From the cell containing the given text, extract its center point as [X, Y] coordinate. 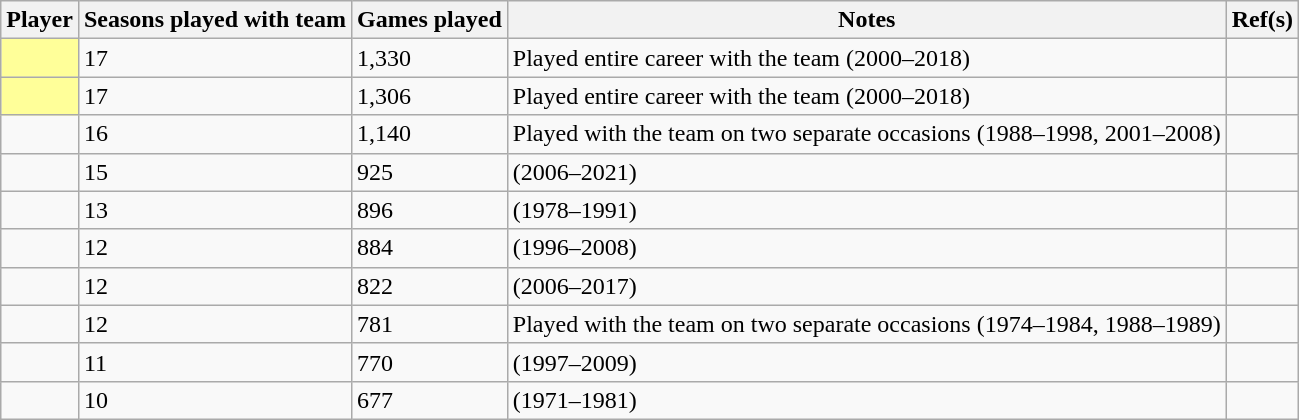
(1971–1981) [866, 400]
781 [430, 324]
(1978–1991) [866, 210]
(2006–2021) [866, 172]
(1997–2009) [866, 362]
822 [430, 286]
Notes [866, 20]
Player [40, 20]
896 [430, 210]
(2006–2017) [866, 286]
1,330 [430, 58]
1,306 [430, 96]
Played with the team on two separate occasions (1974–1984, 1988–1989) [866, 324]
13 [214, 210]
10 [214, 400]
11 [214, 362]
770 [430, 362]
677 [430, 400]
Seasons played with team [214, 20]
1,140 [430, 134]
Games played [430, 20]
Played with the team on two separate occasions (1988–1998, 2001–2008) [866, 134]
884 [430, 248]
15 [214, 172]
925 [430, 172]
Ref(s) [1262, 20]
(1996–2008) [866, 248]
16 [214, 134]
